Find where the given text appears and provide that cell's center as (X, Y) coordinate. 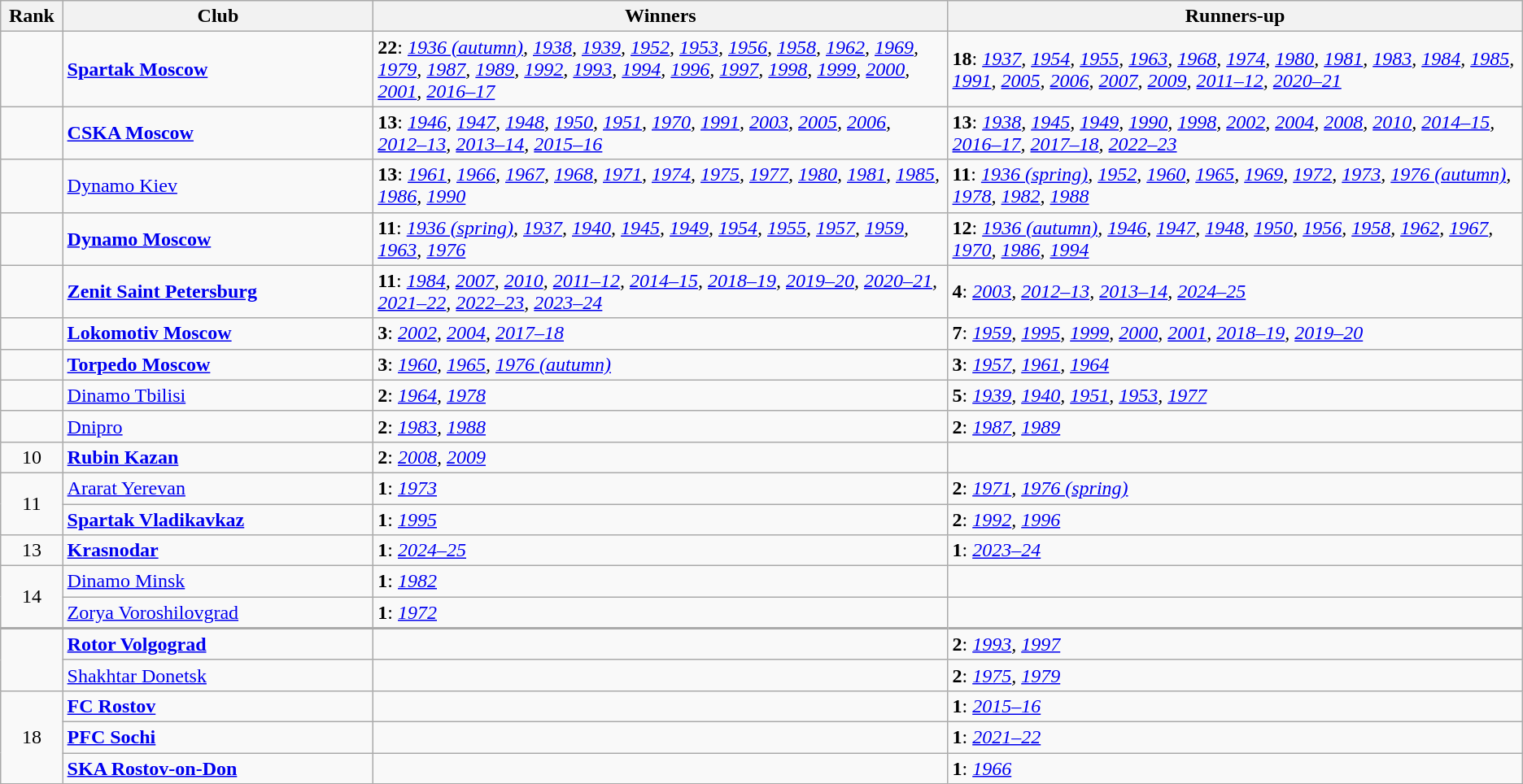
Shakhtar Donetsk (218, 675)
13: 1946, 1947, 1948, 1950, 1951, 1970, 1991, 2003, 2005, 2006, 2012–13, 2013–14, 2015–16 (661, 133)
FC Rostov (218, 706)
13: 1961, 1966, 1967, 1968, 1971, 1974, 1975, 1977, 1980, 1981, 1985, 1986, 1990 (661, 185)
Dinamo Minsk (218, 581)
13: 1938, 1945, 1949, 1990, 1998, 2002, 2004, 2008, 2010, 2014–15, 2016–17, 2017–18, 2022–23 (1235, 133)
1: 1995 (661, 520)
Rank (32, 16)
1: 1982 (661, 581)
7: 1959, 1995, 1999, 2000, 2001, 2018–19, 2019–20 (1235, 333)
1: 2024–25 (661, 551)
Dynamo Moscow (218, 239)
Zenit Saint Petersburg (218, 291)
PFC Sochi (218, 737)
2: 1983, 1988 (661, 426)
4: 2003, 2012–13, 2013–14, 2024–25 (1235, 291)
10 (32, 457)
11: 1984, 2007, 2010, 2011–12, 2014–15, 2018–19, 2019–20, 2020–21, 2021–22, 2022–23, 2023–24 (661, 291)
Dynamo Kiev (218, 185)
CSKA Moscow (218, 133)
2: 1987, 1989 (1235, 426)
Dnipro (218, 426)
22: 1936 (autumn), 1938, 1939, 1952, 1953, 1956, 1958, 1962, 1969, 1979, 1987, 1989, 1992, 1993, 1994, 1996, 1997, 1998, 1999, 2000, 2001, 2016–17 (661, 69)
Club (218, 16)
Zorya Voroshilovgrad (218, 613)
Rubin Kazan (218, 457)
Dinamo Tbilisi (218, 395)
11 (32, 503)
2: 1964, 1978 (661, 395)
Runners-up (1235, 16)
11: 1936 (spring), 1952, 1960, 1965, 1969, 1972, 1973, 1976 (autumn), 1978, 1982, 1988 (1235, 185)
Ararat Yerevan (218, 488)
2: 2008, 2009 (661, 457)
2: 1993, 1997 (1235, 644)
2: 1992, 1996 (1235, 520)
SKA Rostov-on-Don (218, 769)
2: 1971, 1976 (spring) (1235, 488)
Rotor Volgograd (218, 644)
3: 1957, 1961, 1964 (1235, 364)
1: 2015–16 (1235, 706)
Krasnodar (218, 551)
1: 1966 (1235, 769)
Spartak Moscow (218, 69)
3: 1960, 1965, 1976 (autumn) (661, 364)
Spartak Vladikavkaz (218, 520)
18 (32, 737)
1: 2021–22 (1235, 737)
3: 2002, 2004, 2017–18 (661, 333)
11: 1936 (spring), 1937, 1940, 1945, 1949, 1954, 1955, 1957, 1959, 1963, 1976 (661, 239)
Winners (661, 16)
18: 1937, 1954, 1955, 1963, 1968, 1974, 1980, 1981, 1983, 1984, 1985, 1991, 2005, 2006, 2007, 2009, 2011–12, 2020–21 (1235, 69)
13 (32, 551)
1: 1973 (661, 488)
1: 2023–24 (1235, 551)
12: 1936 (autumn), 1946, 1947, 1948, 1950, 1956, 1958, 1962, 1967, 1970, 1986, 1994 (1235, 239)
14 (32, 597)
5: 1939, 1940, 1951, 1953, 1977 (1235, 395)
2: 1975, 1979 (1235, 675)
Torpedo Moscow (218, 364)
1: 1972 (661, 613)
Lokomotiv Moscow (218, 333)
